Pinpoint the cell where the given text exists, returning its [x, y] midpoint coordinate. 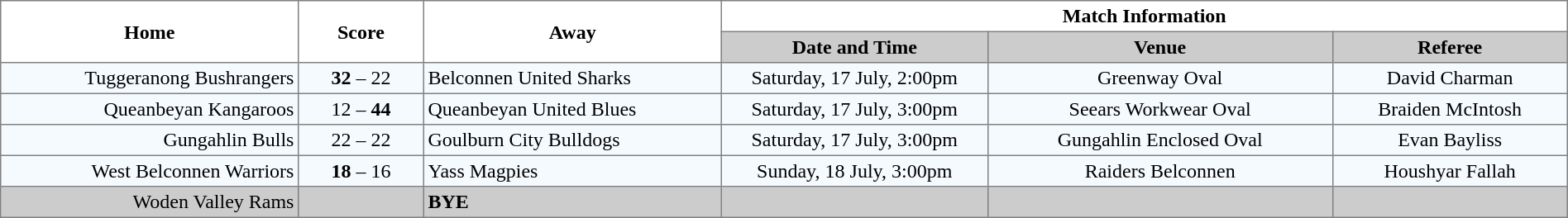
BYE [572, 202]
Seears Workwear Oval [1159, 109]
Saturday, 17 July, 2:00pm [854, 78]
Queanbeyan United Blues [572, 109]
Evan Bayliss [1450, 140]
12 – 44 [361, 109]
Referee [1450, 47]
Greenway Oval [1159, 78]
Match Information [1145, 17]
Woden Valley Rams [150, 202]
Home [150, 31]
22 – 22 [361, 140]
Gungahlin Bulls [150, 140]
Braiden McIntosh [1450, 109]
Gungahlin Enclosed Oval [1159, 140]
Goulburn City Bulldogs [572, 140]
18 – 16 [361, 171]
Queanbeyan Kangaroos [150, 109]
Tuggeranong Bushrangers [150, 78]
32 – 22 [361, 78]
Venue [1159, 47]
Raiders Belconnen [1159, 171]
Away [572, 31]
Belconnen United Sharks [572, 78]
Yass Magpies [572, 171]
West Belconnen Warriors [150, 171]
Houshyar Fallah [1450, 171]
Score [361, 31]
David Charman [1450, 78]
Sunday, 18 July, 3:00pm [854, 171]
Date and Time [854, 47]
